Extract the [x, y] coordinate from the center of the cell holding the provided text.  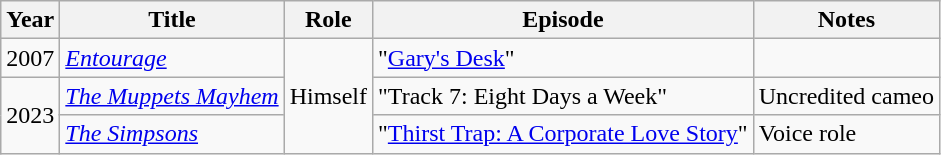
Entourage [172, 58]
"Track 7: Eight Days a Week" [564, 96]
Himself [328, 96]
The Muppets Mayhem [172, 96]
Episode [564, 20]
Uncredited cameo [846, 96]
"Thirst Trap: A Corporate Love Story" [564, 134]
The Simpsons [172, 134]
"Gary's Desk" [564, 58]
Voice role [846, 134]
2023 [30, 115]
Role [328, 20]
Title [172, 20]
2007 [30, 58]
Year [30, 20]
Notes [846, 20]
